Detect which cell encompasses the target text, then output its [x, y] center coordinate. 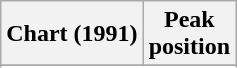
Chart (1991) [72, 34]
Peakposition [189, 34]
